Return the [X, Y] coordinate for the center point of the cell that contains the specified text.  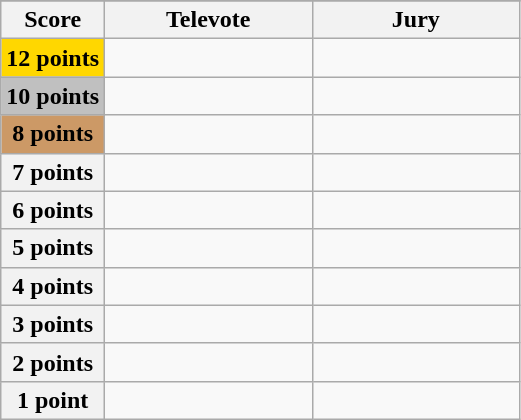
10 points [53, 96]
3 points [53, 324]
5 points [53, 248]
1 point [53, 400]
Jury [416, 20]
4 points [53, 286]
8 points [53, 134]
6 points [53, 210]
Televote [209, 20]
12 points [53, 58]
2 points [53, 362]
Score [53, 20]
7 points [53, 172]
